Scan for the cell matching the given text and deliver its [X, Y] coordinate at center. 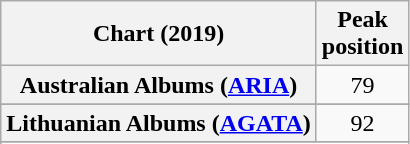
92 [362, 123]
Chart (2019) [159, 34]
Lithuanian Albums (AGATA) [159, 123]
Peakposition [362, 34]
Australian Albums (ARIA) [159, 85]
79 [362, 85]
